Find where the given text appears and provide that cell's center as (x, y) coordinate. 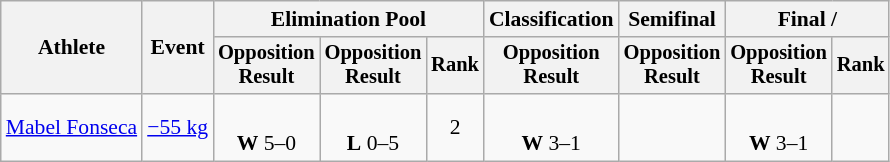
Elimination Pool (348, 19)
Classification (552, 19)
−55 kg (178, 128)
Event (178, 48)
L 0–5 (374, 128)
Semifinal (672, 19)
Mabel Fonseca (72, 128)
2 (455, 128)
Final / (807, 19)
W 5–0 (266, 128)
Athlete (72, 48)
